Pinpoint the cell where the given text exists, returning its (x, y) midpoint coordinate. 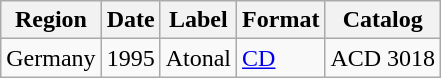
Format (281, 20)
Label (198, 20)
CD (281, 58)
Date (130, 20)
Catalog (383, 20)
Region (51, 20)
Atonal (198, 58)
ACD 3018 (383, 58)
Germany (51, 58)
1995 (130, 58)
